Determine the (x, y) coordinate at the center of the cell enclosing the given text.  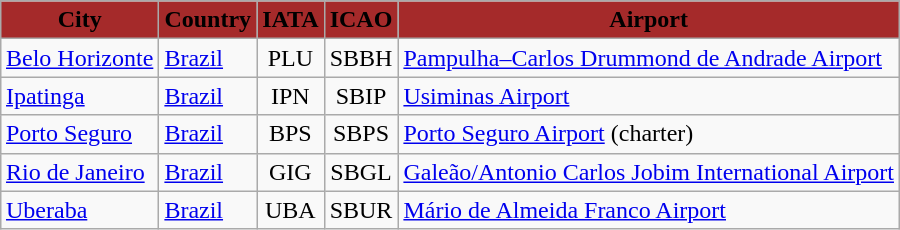
City (79, 20)
Belo Horizonte (79, 58)
Mário de Almeida Franco Airport (649, 210)
SBIP (361, 96)
UBA (291, 210)
Uberaba (79, 210)
IATA (291, 20)
SBPS (361, 134)
Galeão/Antonio Carlos Jobim International Airport (649, 172)
SBUR (361, 210)
GIG (291, 172)
Ipatinga (79, 96)
PLU (291, 58)
IPN (291, 96)
Airport (649, 20)
ICAO (361, 20)
Country (208, 20)
SBGL (361, 172)
Porto Seguro (79, 134)
Usiminas Airport (649, 96)
Pampulha–Carlos Drummond de Andrade Airport (649, 58)
Porto Seguro Airport (charter) (649, 134)
BPS (291, 134)
Rio de Janeiro (79, 172)
SBBH (361, 58)
